Scan for the cell matching the given text and deliver its (x, y) coordinate at center. 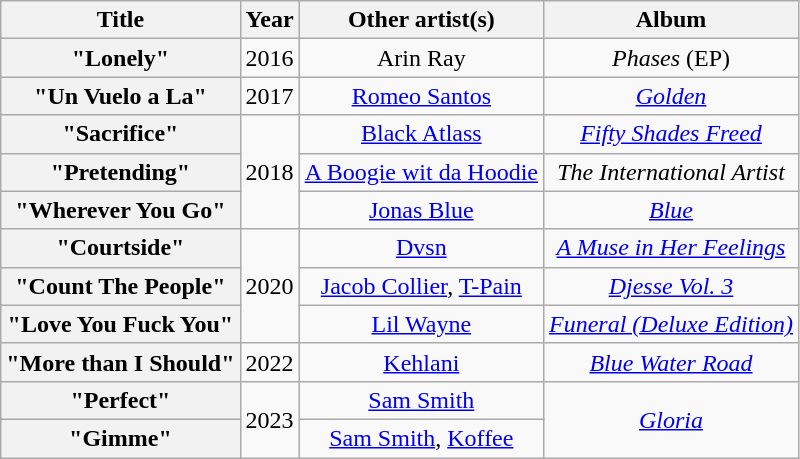
2023 (270, 419)
The International Artist (672, 172)
Lil Wayne (421, 324)
A Muse in Her Feelings (672, 248)
Romeo Santos (421, 96)
2016 (270, 58)
Black Atlass (421, 134)
Golden (672, 96)
2022 (270, 362)
Kehlani (421, 362)
"Un Vuelo a La" (120, 96)
A Boogie wit da Hoodie (421, 172)
Other artist(s) (421, 20)
"Pretending" (120, 172)
"Wherever You Go" (120, 210)
Funeral (Deluxe Edition) (672, 324)
2020 (270, 286)
Title (120, 20)
"Love You Fuck You" (120, 324)
"Lonely" (120, 58)
Year (270, 20)
Dvsn (421, 248)
Fifty Shades Freed (672, 134)
Album (672, 20)
Blue Water Road (672, 362)
Sam Smith (421, 400)
Djesse Vol. 3 (672, 286)
2017 (270, 96)
Jonas Blue (421, 210)
"Count The People" (120, 286)
"Sacrifice" (120, 134)
Sam Smith, Koffee (421, 438)
"Gimme" (120, 438)
Blue (672, 210)
2018 (270, 172)
Jacob Collier, T-Pain (421, 286)
Arin Ray (421, 58)
Phases (EP) (672, 58)
"More than I Should" (120, 362)
"Perfect" (120, 400)
Gloria (672, 419)
"Courtside" (120, 248)
